Identify which cell holds the provided text, then report its (x, y) central coordinate. 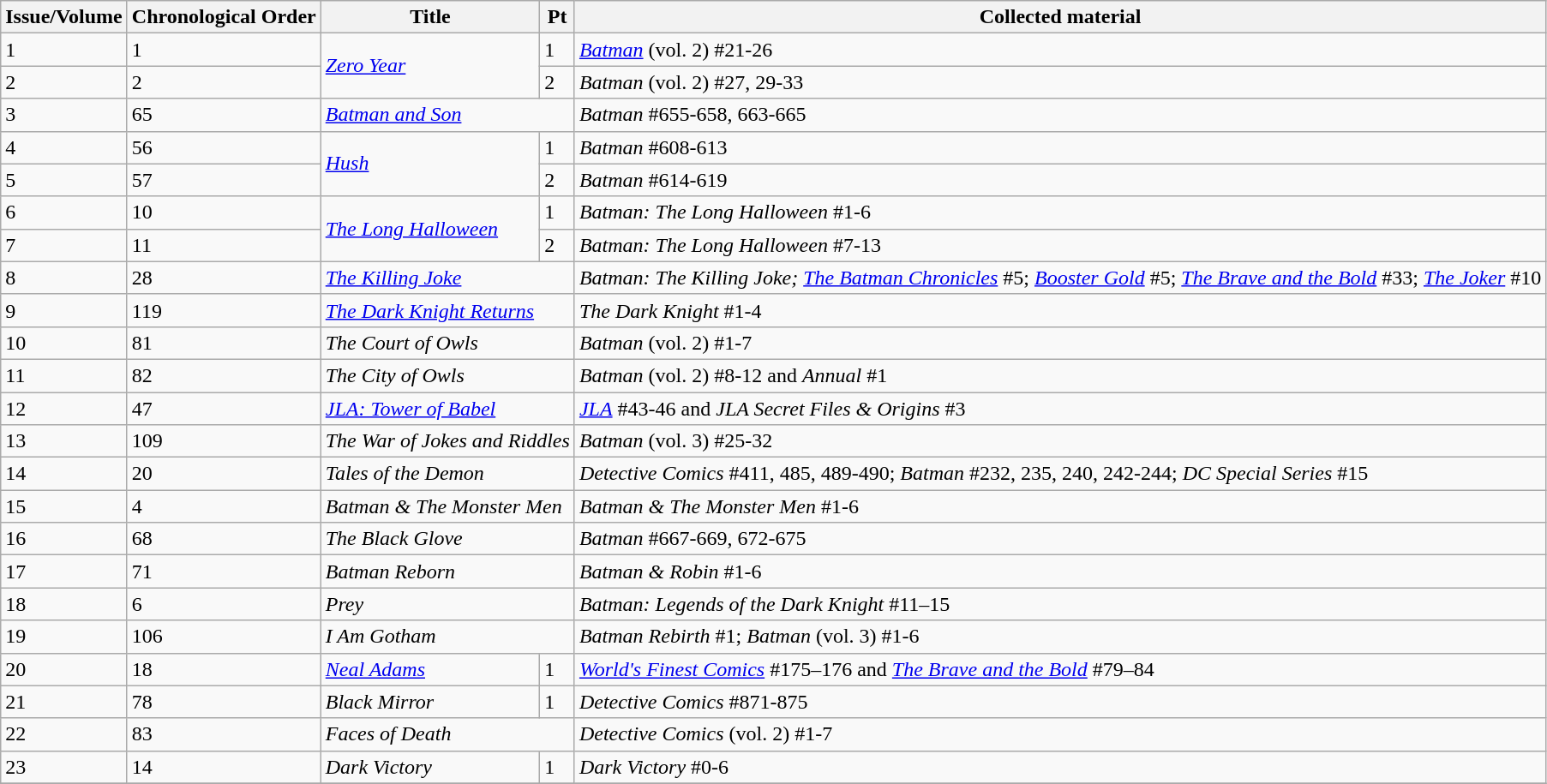
13 (64, 441)
Batman #608-613 (1059, 147)
57 (224, 180)
Batman (vol. 2) #21-26 (1059, 50)
Batman #614-619 (1059, 180)
12 (64, 409)
119 (224, 310)
65 (224, 115)
Hush (430, 164)
9 (64, 310)
23 (64, 767)
5 (64, 180)
I Am Gotham (447, 637)
World's Finest Comics #175–176 and The Brave and the Bold #79–84 (1059, 669)
Batman: The Killing Joke; The Batman Chronicles #5; Booster Gold #5; The Brave and the Bold #33; The Joker #10 (1059, 278)
Pt (557, 17)
The Court of Owls (447, 343)
47 (224, 409)
83 (224, 734)
7 (64, 245)
21 (64, 702)
Batman: Legends of the Dark Knight #11–15 (1059, 604)
Batman Reborn (447, 572)
28 (224, 278)
78 (224, 702)
109 (224, 441)
Batman: The Long Halloween #1-6 (1059, 212)
Batman (vol. 3) #25-32 (1059, 441)
Batman #667-669, 672-675 (1059, 539)
Detective Comics #871-875 (1059, 702)
16 (64, 539)
Black Mirror (430, 702)
Neal Adams (430, 669)
Dark Victory (430, 767)
The Dark Knight #1-4 (1059, 310)
Batman & The Monster Men #1-6 (1059, 506)
JLA: Tower of Babel (447, 409)
Chronological Order (224, 17)
Batman (vol. 2) #27, 29-33 (1059, 82)
15 (64, 506)
The Black Glove (447, 539)
The Dark Knight Returns (447, 310)
Zero Year (430, 66)
3 (64, 115)
106 (224, 637)
19 (64, 637)
82 (224, 375)
Title (430, 17)
Batman (vol. 2) #1-7 (1059, 343)
8 (64, 278)
Issue/Volume (64, 17)
Batman #655-658, 663-665 (1059, 115)
17 (64, 572)
The Killing Joke (447, 278)
81 (224, 343)
The Long Halloween (430, 229)
Batman & Robin #1-6 (1059, 572)
68 (224, 539)
Batman Rebirth #1; Batman (vol. 3) #1-6 (1059, 637)
Batman (vol. 2) #8-12 and Annual #1 (1059, 375)
Faces of Death (447, 734)
Prey (447, 604)
Batman and Son (447, 115)
Collected material (1059, 17)
JLA #43-46 and JLA Secret Files & Origins #3 (1059, 409)
Detective Comics (vol. 2) #1-7 (1059, 734)
The War of Jokes and Riddles (447, 441)
56 (224, 147)
The City of Owls (447, 375)
22 (64, 734)
Batman & The Monster Men (447, 506)
71 (224, 572)
Dark Victory #0-6 (1059, 767)
Tales of the Demon (447, 474)
Batman: The Long Halloween #7-13 (1059, 245)
Detective Comics #411, 485, 489-490; Batman #232, 235, 240, 242-244; DC Special Series #15 (1059, 474)
